Search for the cell housing the specified text and yield its [X, Y] center coordinate. 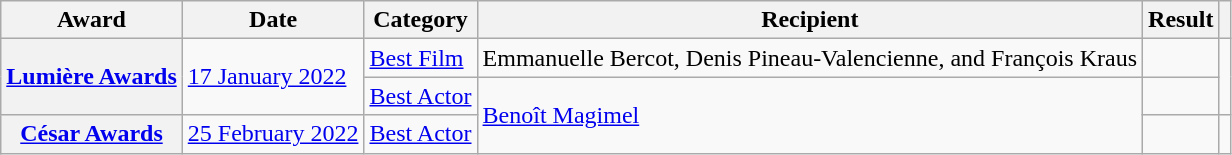
Award [92, 20]
25 February 2022 [273, 134]
17 January 2022 [273, 77]
Benoît Magimel [810, 115]
Lumière Awards [92, 77]
César Awards [92, 134]
Emmanuelle Bercot, Denis Pineau-Valencienne, and François Kraus [810, 58]
Best Film [420, 58]
Category [420, 20]
Result [1181, 20]
Recipient [810, 20]
Date [273, 20]
